Pinpoint the cell where the given text exists, returning its (x, y) midpoint coordinate. 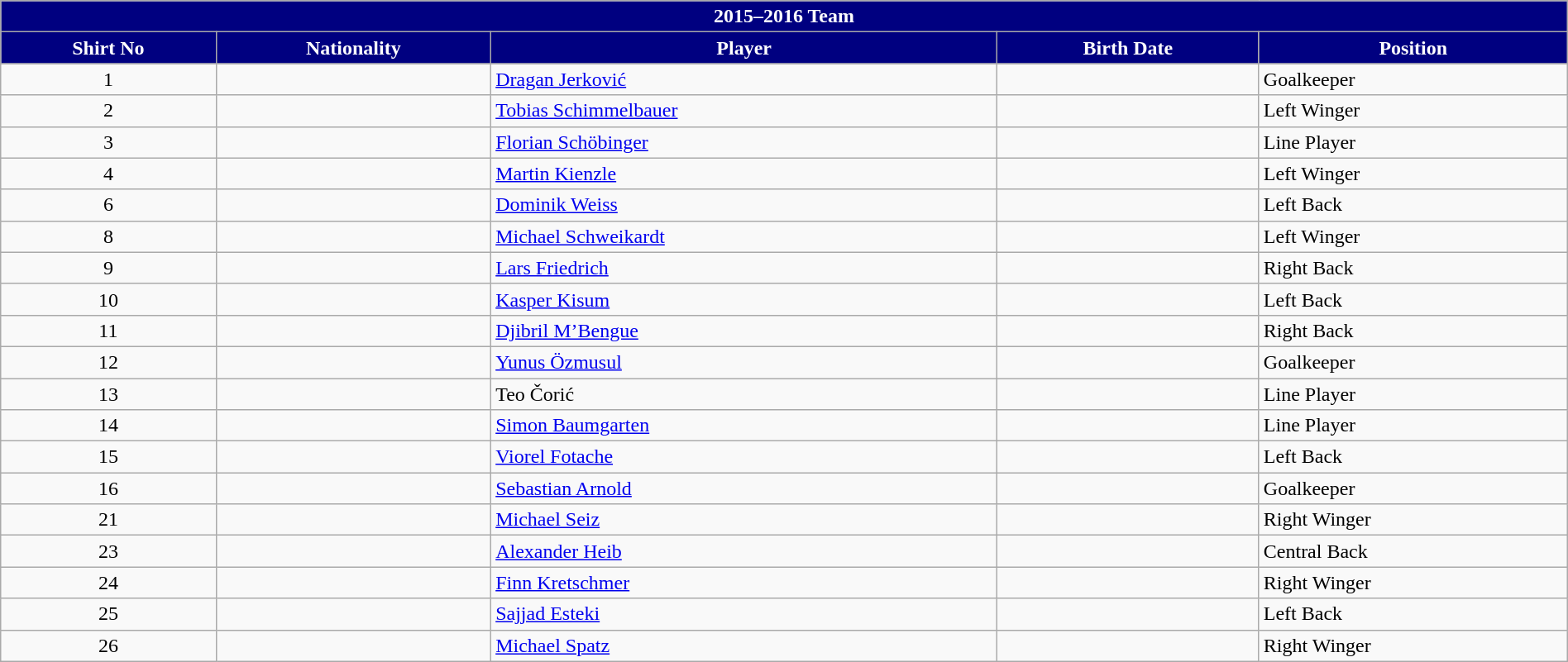
1 (108, 79)
24 (108, 583)
4 (108, 174)
23 (108, 551)
Viorel Fotache (744, 457)
11 (108, 331)
Michael Schweikardt (744, 236)
9 (108, 268)
10 (108, 299)
Tobias Schimmelbauer (744, 111)
Michael Seiz (744, 520)
Central Back (1413, 551)
15 (108, 457)
Dominik Weiss (744, 205)
Birth Date (1128, 48)
Michael Spatz (744, 645)
Alexander Heib (744, 551)
Martin Kienzle (744, 174)
6 (108, 205)
Teo Čorić (744, 394)
21 (108, 520)
Nationality (354, 48)
Sajjad Esteki (744, 614)
Shirt No (108, 48)
16 (108, 488)
Sebastian Arnold (744, 488)
Player (744, 48)
Yunus Özmusul (744, 362)
12 (108, 362)
Finn Kretschmer (744, 583)
Kasper Kisum (744, 299)
Simon Baumgarten (744, 426)
8 (108, 236)
Position (1413, 48)
Djibril M’Bengue (744, 331)
26 (108, 645)
14 (108, 426)
25 (108, 614)
13 (108, 394)
Dragan Jerković (744, 79)
Florian Schöbinger (744, 142)
Lars Friedrich (744, 268)
2 (108, 111)
2015–2016 Team (784, 17)
3 (108, 142)
